From the cell containing the given text, extract its center point as [X, Y] coordinate. 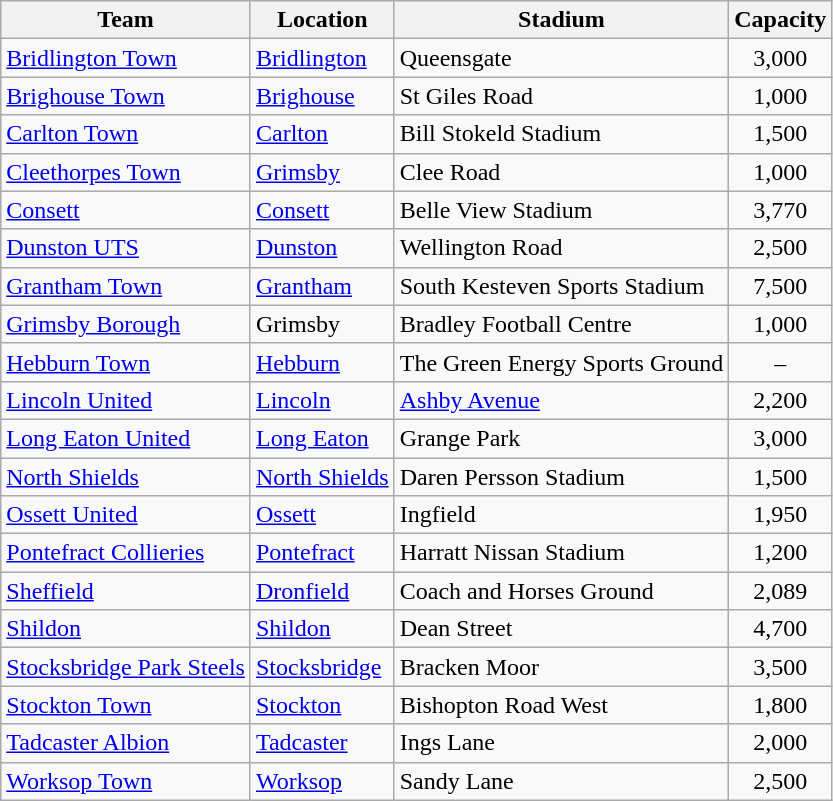
Queensgate [562, 58]
Dunston UTS [126, 248]
Ossett United [126, 515]
Pontefract [322, 553]
Tadcaster Albion [126, 743]
Stockton Town [126, 705]
Dunston [322, 248]
Daren Persson Stadium [562, 477]
Worksop Town [126, 781]
Lincoln [322, 400]
Stadium [562, 20]
Location [322, 20]
Belle View Stadium [562, 210]
Ashby Avenue [562, 400]
Bishopton Road West [562, 705]
South Kesteven Sports Stadium [562, 286]
St Giles Road [562, 96]
Bradley Football Centre [562, 324]
2,200 [780, 400]
Long Eaton [322, 438]
Capacity [780, 20]
Worksop [322, 781]
Ings Lane [562, 743]
Clee Road [562, 172]
Bridlington Town [126, 58]
Cleethorpes Town [126, 172]
Dronfield [322, 591]
Brighouse [322, 96]
Grimsby Borough [126, 324]
Pontefract Collieries [126, 553]
2,000 [780, 743]
1,950 [780, 515]
Hebburn [322, 362]
Hebburn Town [126, 362]
Grange Park [562, 438]
Tadcaster [322, 743]
7,500 [780, 286]
1,800 [780, 705]
Bracken Moor [562, 667]
Lincoln United [126, 400]
Coach and Horses Ground [562, 591]
Team [126, 20]
Grantham Town [126, 286]
– [780, 362]
The Green Energy Sports Ground [562, 362]
1,200 [780, 553]
Bridlington [322, 58]
Carlton Town [126, 134]
Ingfield [562, 515]
Grantham [322, 286]
Sandy Lane [562, 781]
Long Eaton United [126, 438]
3,770 [780, 210]
Sheffield [126, 591]
Bill Stokeld Stadium [562, 134]
3,500 [780, 667]
Ossett [322, 515]
Dean Street [562, 629]
Carlton [322, 134]
Stocksbridge [322, 667]
2,089 [780, 591]
Wellington Road [562, 248]
Stockton [322, 705]
Harratt Nissan Stadium [562, 553]
Brighouse Town [126, 96]
4,700 [780, 629]
Stocksbridge Park Steels [126, 667]
